Locate the cell with the specified text and output its [X, Y] center coordinate. 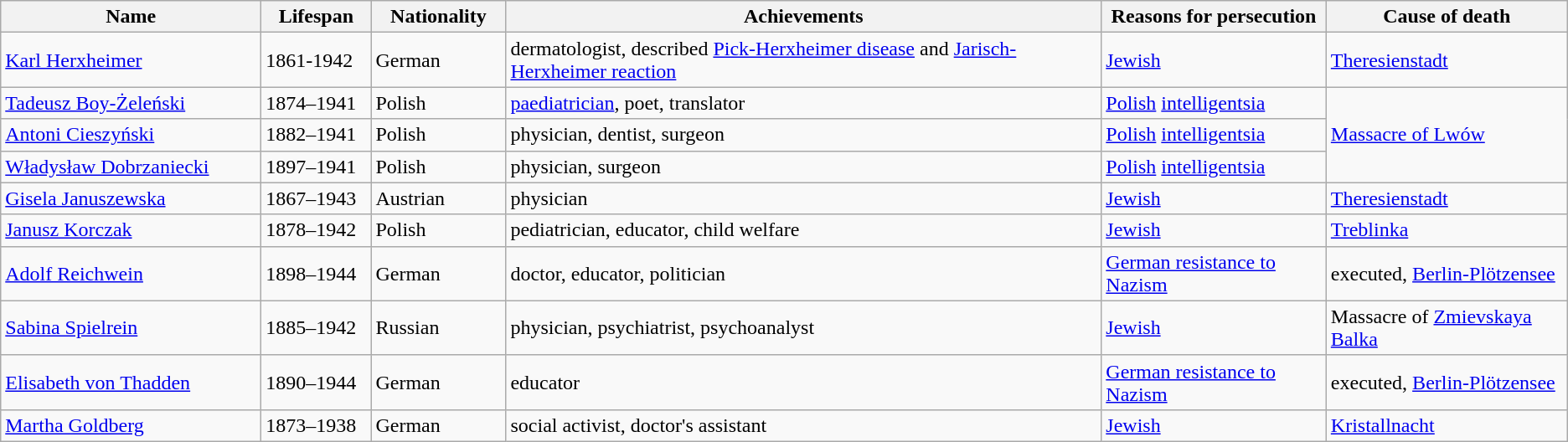
dermatologist, described Pick-Herxheimer disease and Jarisch-Herxheimer reaction [804, 60]
pediatrician, educator, child welfare [804, 230]
Kristallnacht [1447, 425]
Achievements [804, 17]
Karl Herxheimer [131, 60]
physician [804, 198]
1873–1938 [317, 425]
1885–1942 [317, 328]
Treblinka [1447, 230]
social activist, doctor's assistant [804, 425]
Austrian [439, 198]
Adolf Reichwein [131, 273]
Gisela Januszewska [131, 198]
Sabina Spielrein [131, 328]
physician, psychiatrist, psychoanalyst [804, 328]
1897–1941 [317, 167]
1890–1944 [317, 382]
Tadeusz Boy-Żeleński [131, 103]
physician, surgeon [804, 167]
educator [804, 382]
1861-1942 [317, 60]
1898–1944 [317, 273]
Antoni Cieszyński [131, 135]
Massacre of Zmievskaya Balka [1447, 328]
Janusz Korczak [131, 230]
1878–1942 [317, 230]
1874–1941 [317, 103]
physician, dentist, surgeon [804, 135]
doctor, educator, politician [804, 273]
Martha Goldberg [131, 425]
Nationality [439, 17]
Russian [439, 328]
1867–1943 [317, 198]
Reasons for persecution [1215, 17]
Name [131, 17]
Cause of death [1447, 17]
Władysław Dobrzaniecki [131, 167]
Lifespan [317, 17]
Elisabeth von Thadden [131, 382]
1882–1941 [317, 135]
paediatrician, poet, translator [804, 103]
Massacre of Lwów [1447, 135]
